Capture the cell that displays the provided text and extract its [X, Y] central coordinate. 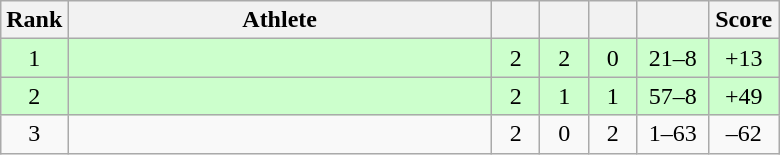
+13 [744, 58]
Athlete [280, 20]
1–63 [672, 134]
Score [744, 20]
+49 [744, 96]
57–8 [672, 96]
Rank [34, 20]
3 [34, 134]
21–8 [672, 58]
–62 [744, 134]
